Find where the given text appears and provide that cell's center as [x, y] coordinate. 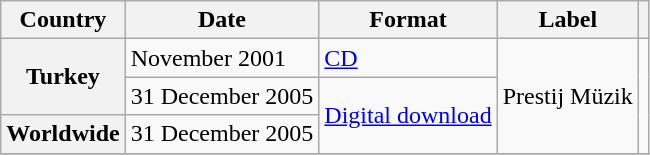
Label [568, 20]
November 2001 [222, 58]
CD [408, 58]
Date [222, 20]
Prestij Müzik [568, 96]
Worldwide [63, 134]
Country [63, 20]
Format [408, 20]
Turkey [63, 77]
Digital download [408, 115]
